Scan for the cell matching the given text and deliver its [X, Y] coordinate at center. 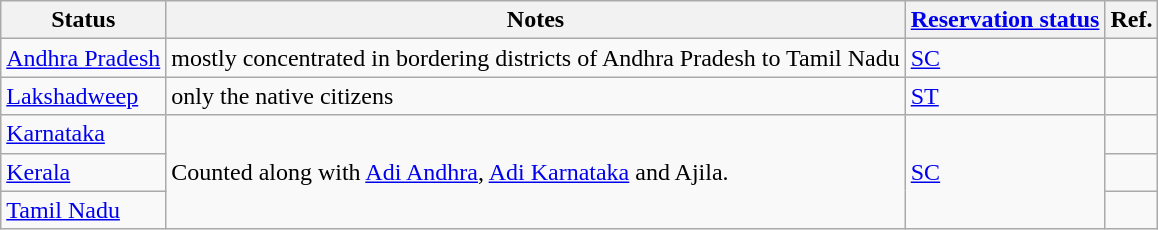
Kerala [84, 172]
Andhra Pradesh [84, 58]
Status [84, 20]
Notes [536, 20]
Lakshadweep [84, 96]
Counted along with Adi Andhra, Adi Karnataka and Ajila. [536, 172]
ST [1005, 96]
Reservation status [1005, 20]
Ref. [1132, 20]
mostly concentrated in bordering districts of Andhra Pradesh to Tamil Nadu [536, 58]
Tamil Nadu [84, 210]
only the native citizens [536, 96]
Karnataka [84, 134]
